Find where the given text appears and provide that cell's center as [x, y] coordinate. 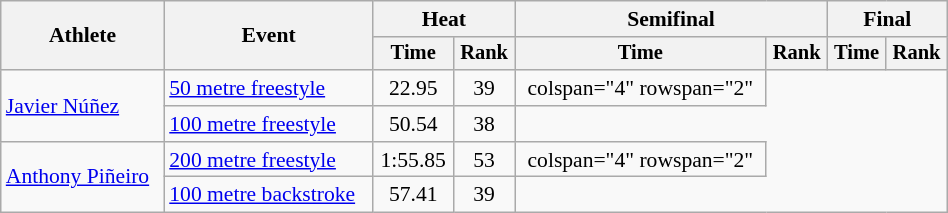
53 [484, 160]
Semifinal [672, 19]
50.54 [413, 124]
Athlete [82, 36]
Event [268, 36]
100 metre freestyle [268, 124]
Anthony Piñeiro [82, 178]
200 metre freestyle [268, 160]
Final [887, 19]
57.41 [413, 195]
100 metre backstroke [268, 195]
38 [484, 124]
1:55.85 [413, 160]
Heat [444, 19]
Javier Núñez [82, 106]
22.95 [413, 88]
50 metre freestyle [268, 88]
